Detect which cell encompasses the target text, then output its [x, y] center coordinate. 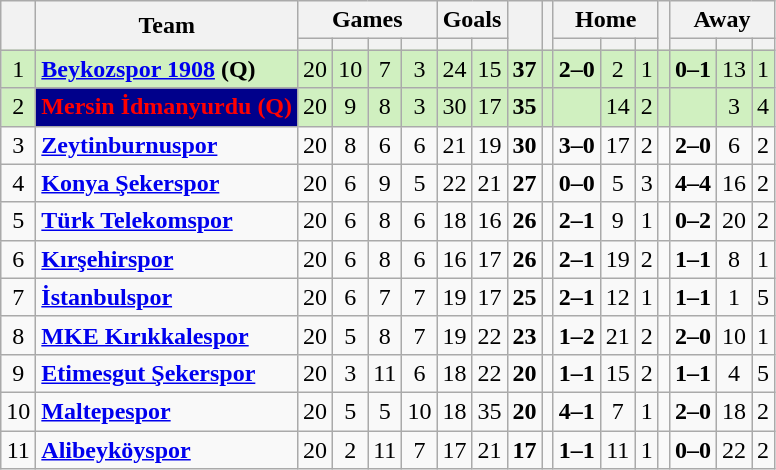
Zeytinburnuspor [167, 145]
3–0 [576, 145]
Maltepespor [167, 411]
Kırşehirspor [167, 259]
1–2 [576, 335]
Alibeyköyspor [167, 449]
25 [524, 297]
Goals [472, 20]
12 [618, 297]
0–2 [692, 221]
Games [368, 20]
24 [454, 69]
MKE Kırıkkalespor [167, 335]
Mersin İdmanyurdu (Q) [167, 107]
Team [167, 26]
Türk Telekomspor [167, 221]
Etimesgut Şekerspor [167, 373]
Konya Şekerspor [167, 183]
4–1 [576, 411]
37 [524, 69]
13 [734, 69]
4–4 [692, 183]
Beykozspor 1908 (Q) [167, 69]
İstanbulspor [167, 297]
Away [722, 20]
23 [524, 335]
14 [618, 107]
Home [606, 20]
27 [524, 183]
0–1 [692, 69]
